Extract the (X, Y) coordinate from the center of the cell holding the provided text.  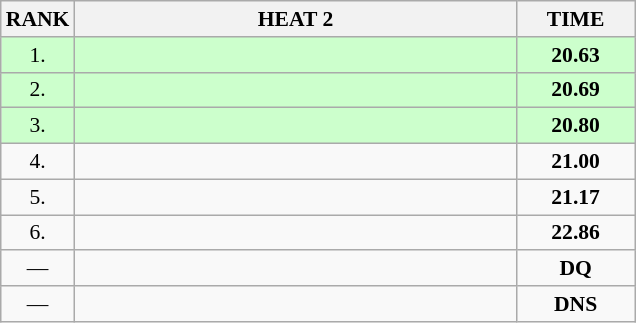
20.63 (576, 55)
22.86 (576, 233)
1. (38, 55)
DNS (576, 304)
21.00 (576, 162)
HEAT 2 (295, 19)
3. (38, 126)
5. (38, 197)
4. (38, 162)
TIME (576, 19)
RANK (38, 19)
6. (38, 233)
20.80 (576, 126)
2. (38, 90)
20.69 (576, 90)
21.17 (576, 197)
DQ (576, 269)
